Extract the (x, y) coordinate from the center of the cell holding the provided text.  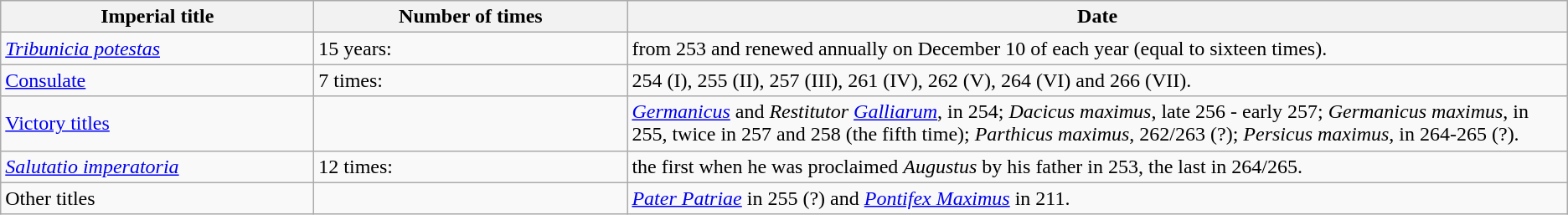
12 times: (471, 166)
Date (1097, 17)
Victory titles (157, 124)
Tribunicia potestas (157, 49)
15 years: (471, 49)
254 (I), 255 (II), 257 (III), 261 (IV), 262 (V), 264 (VI) and 266 (VII). (1097, 80)
from 253 and renewed annually on December 10 of each year (equal to sixteen times). (1097, 49)
Pater Patriae in 255 (?) and Pontifex Maximus in 211. (1097, 198)
Number of times (471, 17)
Salutatio imperatoria (157, 166)
the first when he was proclaimed Augustus by his father in 253, the last in 264/265. (1097, 166)
7 times: (471, 80)
Imperial title (157, 17)
Consulate (157, 80)
Other titles (157, 198)
